Capture the cell that displays the provided text and extract its [X, Y] central coordinate. 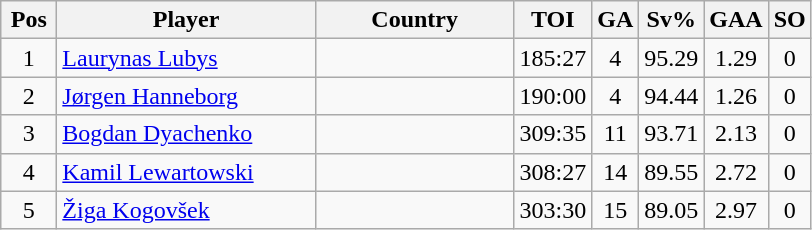
309:35 [553, 134]
303:30 [553, 210]
Country [414, 20]
93.71 [672, 134]
Žiga Kogovšek [186, 210]
190:00 [553, 96]
89.55 [672, 172]
3 [29, 134]
Jørgen Hanneborg [186, 96]
1 [29, 58]
14 [616, 172]
11 [616, 134]
185:27 [553, 58]
SO [790, 20]
1.26 [736, 96]
GA [616, 20]
TOI [553, 20]
Sv% [672, 20]
2 [29, 96]
Pos [29, 20]
Bogdan Dyachenko [186, 134]
2.72 [736, 172]
2.13 [736, 134]
95.29 [672, 58]
5 [29, 210]
2.97 [736, 210]
Kamil Lewartowski [186, 172]
89.05 [672, 210]
Laurynas Lubys [186, 58]
15 [616, 210]
GAA [736, 20]
94.44 [672, 96]
1.29 [736, 58]
308:27 [553, 172]
Player [186, 20]
